Find where the given text appears and provide that cell's center as (X, Y) coordinate. 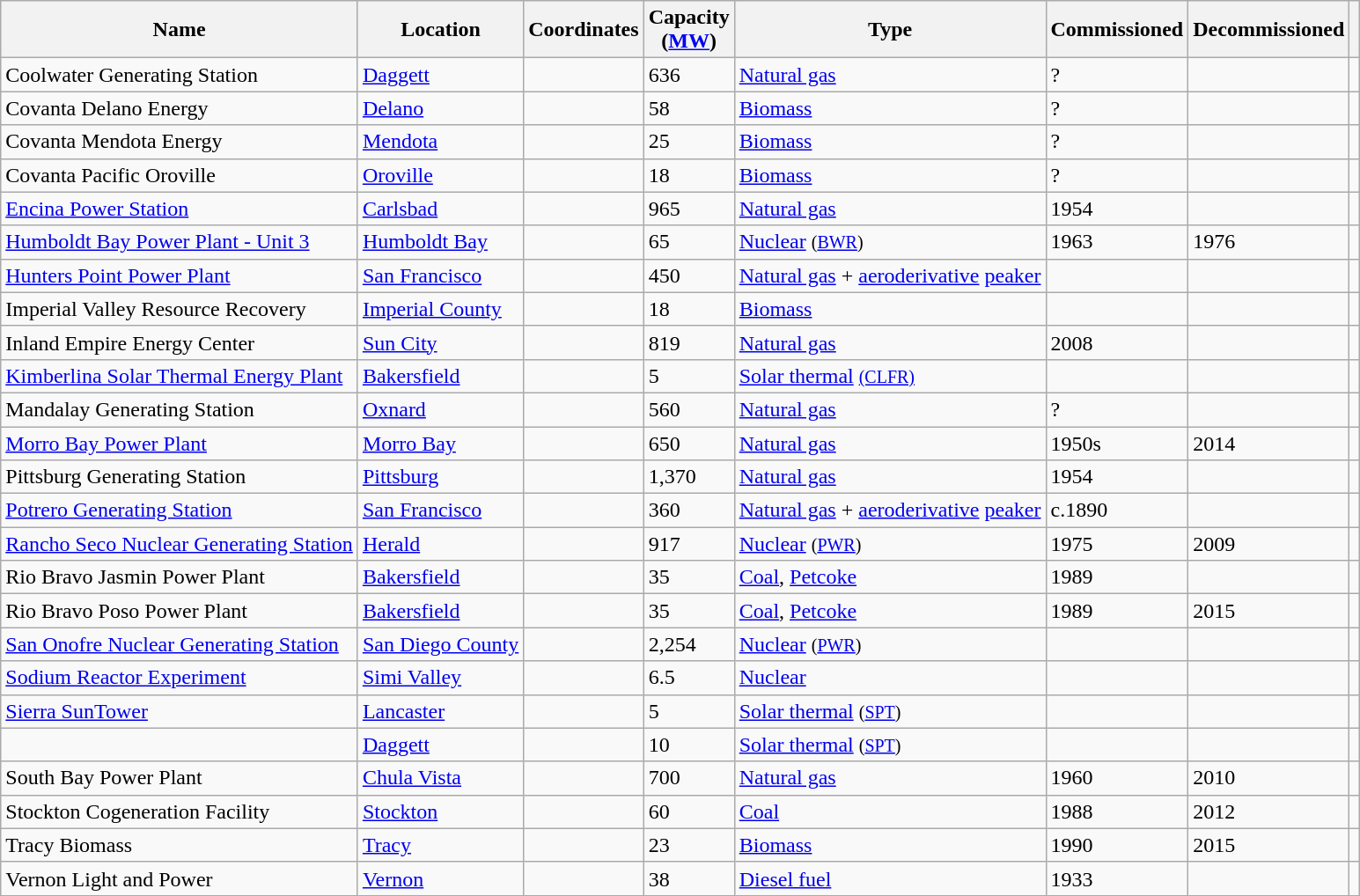
c.1890 (1117, 510)
San Onofre Nuclear Generating Station (180, 644)
636 (688, 75)
819 (688, 342)
2008 (1117, 342)
Kimberlina Solar Thermal Energy Plant (180, 376)
Stockton Cogeneration Facility (180, 812)
Mandalay Generating Station (180, 409)
965 (688, 209)
Imperial County (440, 309)
6.5 (688, 678)
10 (688, 745)
1,370 (688, 477)
38 (688, 878)
Rancho Seco Nuclear Generating Station (180, 544)
2010 (1269, 778)
360 (688, 510)
1976 (1269, 242)
Oxnard (440, 409)
1933 (1117, 878)
450 (688, 275)
Covanta Delano Energy (180, 108)
Oroville (440, 175)
65 (688, 242)
Covanta Pacific Oroville (180, 175)
1950s (1117, 443)
Morro Bay (440, 443)
2012 (1269, 812)
700 (688, 778)
1990 (1117, 845)
Capacity (MW) (688, 30)
1988 (1117, 812)
Stockton (440, 812)
Solar thermal (CLFR) (890, 376)
Humboldt Bay (440, 242)
Inland Empire Energy Center (180, 342)
1975 (1117, 544)
South Bay Power Plant (180, 778)
Covanta Mendota Energy (180, 142)
Rio Bravo Jasmin Power Plant (180, 577)
Coordinates (584, 30)
Herald (440, 544)
Sierra SunTower (180, 711)
Chula Vista (440, 778)
1963 (1117, 242)
Location (440, 30)
58 (688, 108)
Potrero Generating Station (180, 510)
Vernon Light and Power (180, 878)
Diesel fuel (890, 878)
Nuclear (BWR) (890, 242)
Nuclear (890, 678)
2014 (1269, 443)
Encina Power Station (180, 209)
917 (688, 544)
Sodium Reactor Experiment (180, 678)
Simi Valley (440, 678)
Coolwater Generating Station (180, 75)
Decommissioned (1269, 30)
Mendota (440, 142)
Pittsburg (440, 477)
60 (688, 812)
1960 (1117, 778)
560 (688, 409)
Vernon (440, 878)
650 (688, 443)
Carlsbad (440, 209)
Type (890, 30)
San Diego County (440, 644)
Delano (440, 108)
Lancaster (440, 711)
Name (180, 30)
Imperial Valley Resource Recovery (180, 309)
2,254 (688, 644)
Morro Bay Power Plant (180, 443)
2009 (1269, 544)
Tracy Biomass (180, 845)
Rio Bravo Poso Power Plant (180, 611)
Coal (890, 812)
Tracy (440, 845)
23 (688, 845)
Sun City (440, 342)
Commissioned (1117, 30)
Pittsburg Generating Station (180, 477)
25 (688, 142)
Humboldt Bay Power Plant - Unit 3 (180, 242)
Hunters Point Power Plant (180, 275)
